Return the [x, y] coordinate for the center point of the cell that contains the specified text.  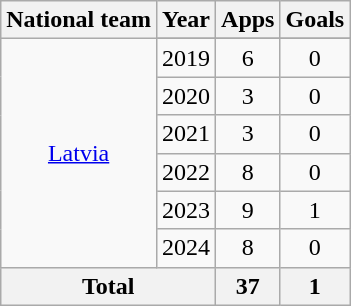
37 [248, 286]
2022 [186, 172]
6 [248, 58]
Latvia [79, 153]
2020 [186, 96]
Apps [248, 20]
Goals [315, 20]
National team [79, 20]
2023 [186, 210]
2024 [186, 248]
2021 [186, 134]
9 [248, 210]
2019 [186, 58]
Year [186, 20]
Total [108, 286]
